For the text-containing cell, return its midpoint in [X, Y] coordinate format. 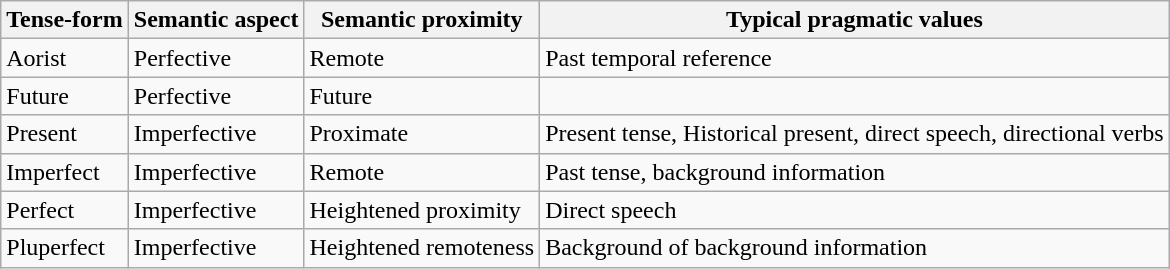
Proximate [422, 134]
Direct speech [855, 210]
Semantic aspect [216, 20]
Heightened remoteness [422, 248]
Pluperfect [65, 248]
Past tense, background information [855, 172]
Heightened proximity [422, 210]
Aorist [65, 58]
Past temporal reference [855, 58]
Background of background information [855, 248]
Typical pragmatic values [855, 20]
Present tense, Historical present, direct speech, directional verbs [855, 134]
Present [65, 134]
Imperfect [65, 172]
Semantic proximity [422, 20]
Perfect [65, 210]
Tense-form [65, 20]
